Return [X, Y] of the center of cell containing provided text 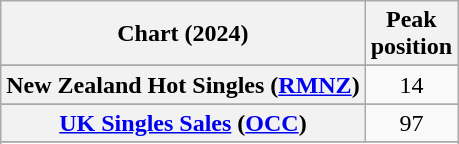
New Zealand Hot Singles (RMNZ) [183, 85]
Chart (2024) [183, 34]
Peakposition [411, 34]
14 [411, 85]
UK Singles Sales (OCC) [183, 123]
97 [411, 123]
